From the cell containing the given text, extract its center point as [x, y] coordinate. 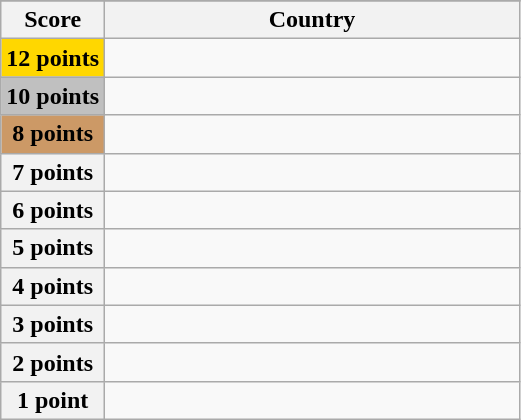
Score [53, 20]
10 points [53, 96]
Country [312, 20]
12 points [53, 58]
5 points [53, 248]
8 points [53, 134]
3 points [53, 324]
4 points [53, 286]
1 point [53, 400]
2 points [53, 362]
6 points [53, 210]
7 points [53, 172]
